Search for the cell housing the specified text and yield its (X, Y) center coordinate. 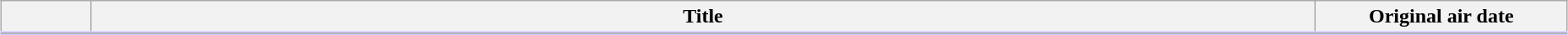
Title (703, 17)
Original air date (1441, 17)
